Provide the [X, Y] coordinate of the cell's center where the given text is located.  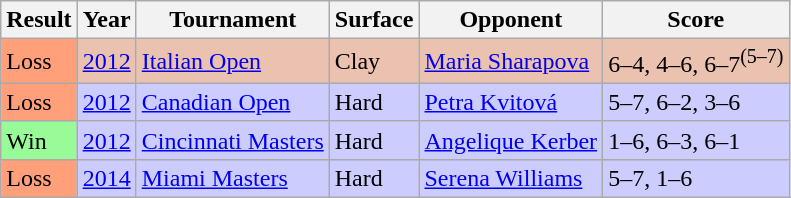
Tournament [232, 20]
Miami Masters [232, 178]
Score [696, 20]
Result [39, 20]
6–4, 4–6, 6–7(5–7) [696, 62]
5–7, 6–2, 3–6 [696, 102]
Serena Williams [511, 178]
Surface [374, 20]
Cincinnati Masters [232, 140]
Clay [374, 62]
5–7, 1–6 [696, 178]
2014 [106, 178]
Maria Sharapova [511, 62]
Year [106, 20]
Opponent [511, 20]
1–6, 6–3, 6–1 [696, 140]
Canadian Open [232, 102]
Win [39, 140]
Petra Kvitová [511, 102]
Angelique Kerber [511, 140]
Italian Open [232, 62]
